Find where the given text appears and provide that cell's center as [x, y] coordinate. 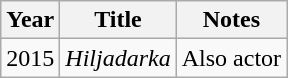
Title [118, 20]
Year [30, 20]
Hiljadarka [118, 58]
Notes [231, 20]
Also actor [231, 58]
2015 [30, 58]
